Pinpoint the cell where the given text exists, returning its [X, Y] midpoint coordinate. 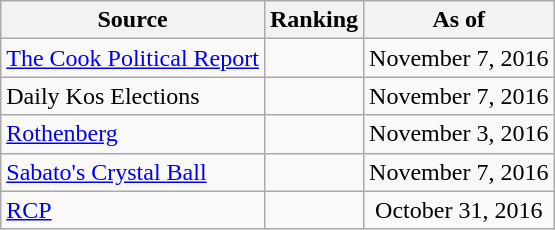
November 3, 2016 [459, 134]
Rothenberg [133, 134]
The Cook Political Report [133, 58]
Sabato's Crystal Ball [133, 172]
Ranking [314, 20]
October 31, 2016 [459, 210]
Source [133, 20]
As of [459, 20]
Daily Kos Elections [133, 96]
RCP [133, 210]
